Pinpoint the cell where the given text exists, returning its (x, y) midpoint coordinate. 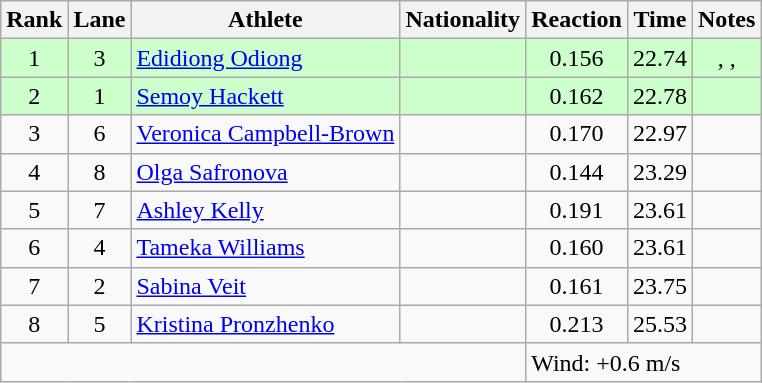
Veronica Campbell-Brown (266, 134)
23.75 (660, 286)
Athlete (266, 20)
Edidiong Odiong (266, 58)
Wind: +0.6 m/s (644, 362)
Notes (726, 20)
Kristina Pronzhenko (266, 324)
22.97 (660, 134)
Tameka Williams (266, 248)
0.170 (577, 134)
Reaction (577, 20)
0.144 (577, 172)
0.191 (577, 210)
Ashley Kelly (266, 210)
0.162 (577, 96)
Semoy Hackett (266, 96)
0.161 (577, 286)
22.78 (660, 96)
Rank (34, 20)
0.156 (577, 58)
Sabina Veit (266, 286)
Olga Safronova (266, 172)
0.160 (577, 248)
Nationality (463, 20)
, , (726, 58)
22.74 (660, 58)
25.53 (660, 324)
Lane (100, 20)
23.29 (660, 172)
0.213 (577, 324)
Time (660, 20)
